Scan for the cell matching the given text and deliver its [X, Y] coordinate at center. 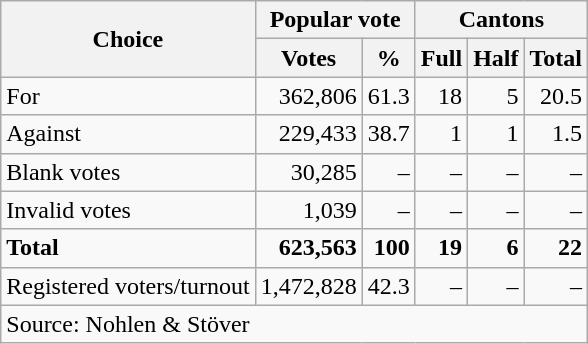
Registered voters/turnout [128, 286]
61.3 [388, 96]
Cantons [501, 20]
6 [496, 248]
100 [388, 248]
Invalid votes [128, 210]
Votes [308, 58]
5 [496, 96]
20.5 [556, 96]
19 [441, 248]
22 [556, 248]
30,285 [308, 172]
362,806 [308, 96]
1,039 [308, 210]
For [128, 96]
18 [441, 96]
1,472,828 [308, 286]
1.5 [556, 134]
229,433 [308, 134]
Source: Nohlen & Stöver [294, 324]
623,563 [308, 248]
Choice [128, 39]
Half [496, 58]
Blank votes [128, 172]
38.7 [388, 134]
% [388, 58]
Popular vote [335, 20]
42.3 [388, 286]
Against [128, 134]
Full [441, 58]
